Detect which cell encompasses the target text, then output its (X, Y) center coordinate. 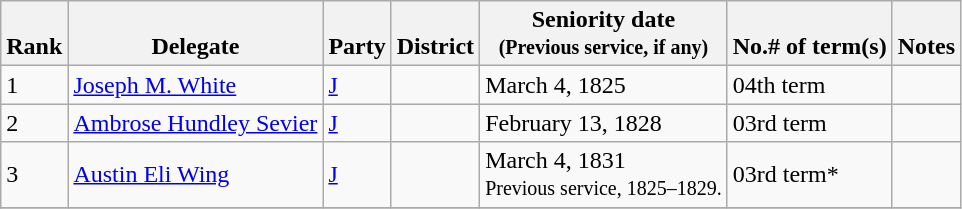
Austin Eli Wing (196, 174)
1 (34, 85)
March 4, 1831Previous service, 1825–1829. (604, 174)
03rd term (810, 123)
Seniority date(Previous service, if any) (604, 34)
Joseph M. White (196, 85)
Ambrose Hundley Sevier (196, 123)
Party (357, 34)
2 (34, 123)
Delegate (196, 34)
04th term (810, 85)
Rank (34, 34)
Notes (926, 34)
3 (34, 174)
No.# of term(s) (810, 34)
03rd term* (810, 174)
February 13, 1828 (604, 123)
March 4, 1825 (604, 85)
District (435, 34)
